Scan for the cell matching the given text and deliver its (x, y) coordinate at center. 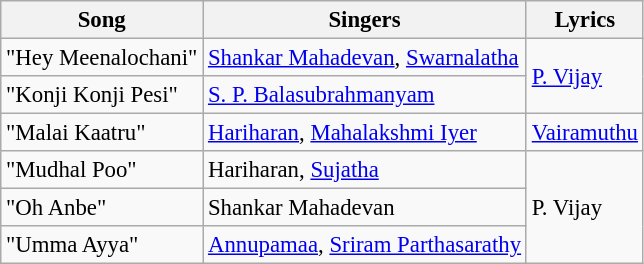
Shankar Mahadevan, Swarnalatha (365, 58)
"Konji Konji Pesi" (102, 95)
Shankar Mahadevan (365, 208)
"Umma Ayya" (102, 245)
Hariharan, Sujatha (365, 170)
Annupamaa, Sriram Parthasarathy (365, 245)
"Hey Meenalochani" (102, 58)
"Mudhal Poo" (102, 170)
"Malai Kaatru" (102, 133)
Singers (365, 20)
Song (102, 20)
"Oh Anbe" (102, 208)
S. P. Balasubrahmanyam (365, 95)
Vairamuthu (584, 133)
Lyrics (584, 20)
Hariharan, Mahalakshmi Iyer (365, 133)
